Return (X, Y) of the center of cell containing provided text 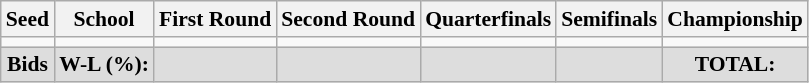
Bids (28, 65)
Seed (28, 19)
Quarterfinals (488, 19)
Championship (735, 19)
TOTAL: (735, 65)
Semifinals (609, 19)
W-L (%): (104, 65)
School (104, 19)
Second Round (348, 19)
First Round (215, 19)
